Extract the [X, Y] coordinate from the center of the cell holding the provided text.  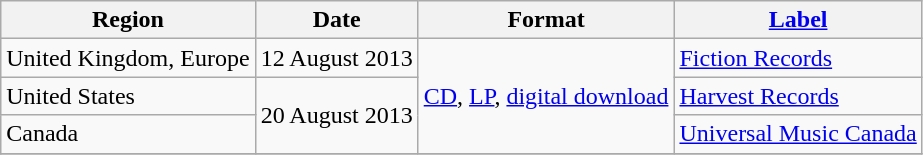
12 August 2013 [336, 58]
Canada [128, 134]
Date [336, 20]
20 August 2013 [336, 115]
Universal Music Canada [798, 134]
Harvest Records [798, 96]
Label [798, 20]
Format [546, 20]
CD, LP, digital download [546, 96]
United Kingdom, Europe [128, 58]
United States [128, 96]
Region [128, 20]
Fiction Records [798, 58]
